Extract the [x, y] coordinate from the center of the cell holding the provided text.  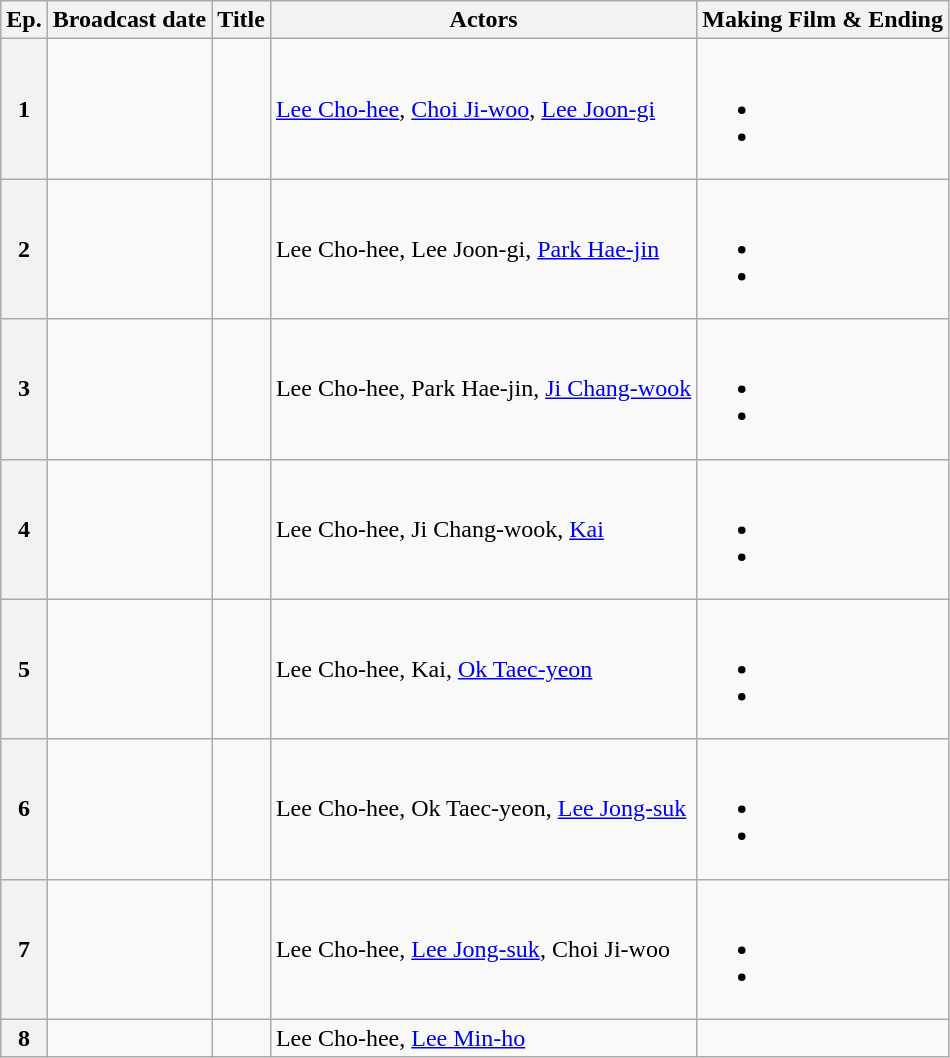
Lee Cho-hee, Ji Chang-wook, Kai [483, 529]
Lee Cho-hee, Ok Taec-yeon, Lee Jong-suk [483, 809]
2 [24, 249]
Actors [483, 20]
5 [24, 669]
Lee Cho-hee, Lee Joon-gi, Park Hae-jin [483, 249]
8 [24, 1038]
1 [24, 109]
Title [242, 20]
Lee Cho-hee, Lee Min-ho [483, 1038]
Broadcast date [130, 20]
Lee Cho-hee, Park Hae-jin, Ji Chang-wook [483, 389]
7 [24, 949]
Ep. [24, 20]
Making Film & Ending [823, 20]
6 [24, 809]
3 [24, 389]
Lee Cho-hee, Kai, Ok Taec-yeon [483, 669]
4 [24, 529]
Lee Cho-hee, Choi Ji-woo, Lee Joon-gi [483, 109]
Lee Cho-hee, Lee Jong-suk, Choi Ji-woo [483, 949]
